Search for the cell housing the specified text and yield its (X, Y) center coordinate. 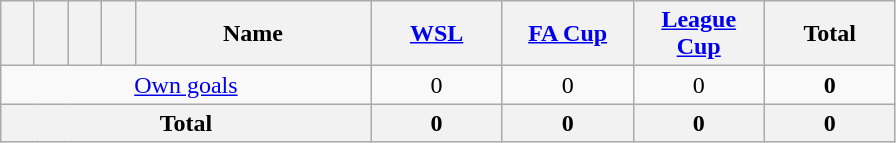
Name (253, 34)
League Cup (698, 34)
WSL (436, 34)
FA Cup (568, 34)
Own goals (186, 85)
